Capture the cell that displays the provided text and extract its [X, Y] central coordinate. 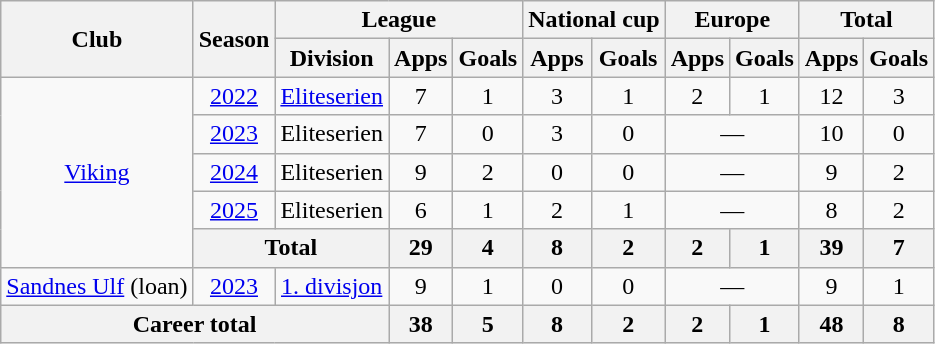
4 [488, 248]
League [399, 20]
Division [332, 58]
48 [831, 324]
Europe [732, 20]
39 [831, 248]
Career total [195, 324]
Viking [97, 172]
2024 [234, 172]
5 [488, 324]
Sandnes Ulf (loan) [97, 286]
6 [421, 210]
10 [831, 134]
Season [234, 39]
1. divisjon [332, 286]
Club [97, 39]
National cup [594, 20]
2025 [234, 210]
38 [421, 324]
29 [421, 248]
12 [831, 96]
2022 [234, 96]
